Return (X, Y) of the center of cell containing provided text 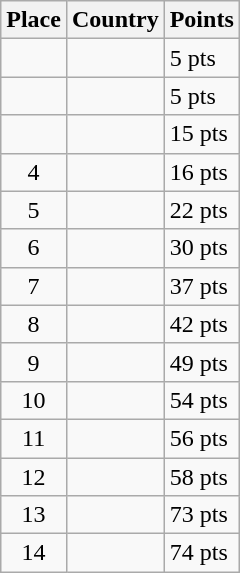
8 (34, 324)
22 pts (202, 210)
11 (34, 438)
15 pts (202, 134)
Place (34, 20)
74 pts (202, 553)
37 pts (202, 286)
Country (115, 20)
13 (34, 515)
49 pts (202, 362)
16 pts (202, 172)
56 pts (202, 438)
5 (34, 210)
58 pts (202, 477)
4 (34, 172)
54 pts (202, 400)
Points (202, 20)
42 pts (202, 324)
30 pts (202, 248)
14 (34, 553)
10 (34, 400)
9 (34, 362)
73 pts (202, 515)
6 (34, 248)
7 (34, 286)
12 (34, 477)
